For the text-containing cell, return its midpoint in (X, Y) coordinate format. 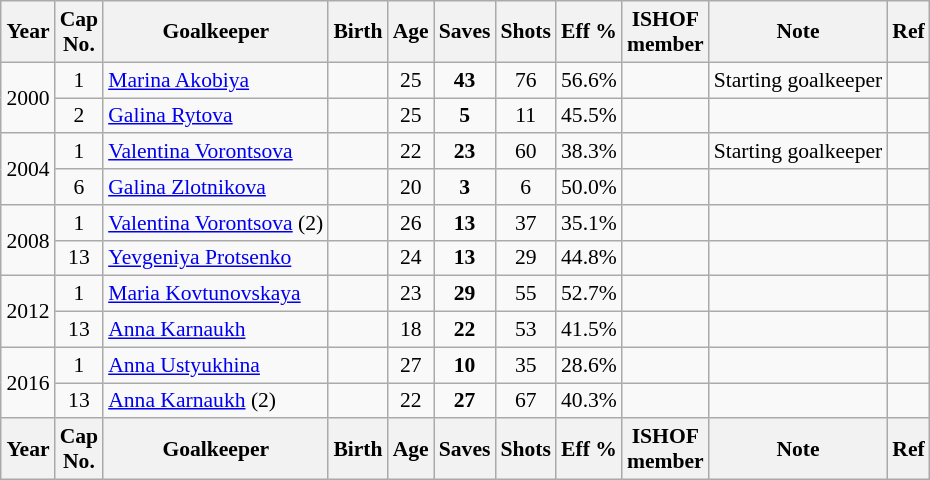
37 (526, 223)
2012 (28, 312)
45.5% (589, 116)
53 (526, 330)
Galina Rytova (216, 116)
76 (526, 80)
Anna Karnaukh (2) (216, 401)
Valentina Vorontsova (216, 152)
26 (411, 223)
5 (465, 116)
2000 (28, 98)
67 (526, 401)
24 (411, 258)
Anna Ustyukhina (216, 365)
2008 (28, 240)
35 (526, 365)
Galina Zlotnikova (216, 187)
28.6% (589, 365)
50.0% (589, 187)
43 (465, 80)
41.5% (589, 330)
18 (411, 330)
3 (465, 187)
35.1% (589, 223)
40.3% (589, 401)
55 (526, 294)
2016 (28, 382)
Maria Kovtunovskaya (216, 294)
Yevgeniya Protsenko (216, 258)
Anna Karnaukh (216, 330)
44.8% (589, 258)
60 (526, 152)
2 (80, 116)
56.6% (589, 80)
2004 (28, 170)
11 (526, 116)
52.7% (589, 294)
Valentina Vorontsova (2) (216, 223)
Marina Akobiya (216, 80)
38.3% (589, 152)
20 (411, 187)
10 (465, 365)
